Pinpoint the cell where the given text exists, returning its [X, Y] midpoint coordinate. 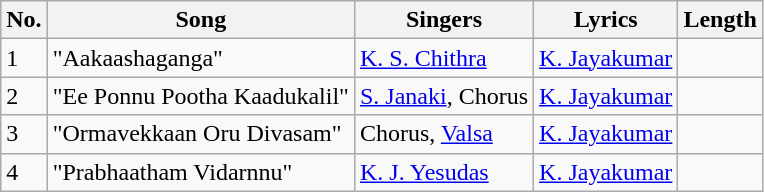
"Ormavekkaan Oru Divasam" [200, 134]
Singers [444, 20]
1 [24, 58]
"Aakaashaganga" [200, 58]
4 [24, 172]
3 [24, 134]
S. Janaki, Chorus [444, 96]
Lyrics [606, 20]
K. S. Chithra [444, 58]
Chorus, Valsa [444, 134]
Song [200, 20]
Length [720, 20]
No. [24, 20]
2 [24, 96]
"Ee Ponnu Pootha Kaadukalil" [200, 96]
K. J. Yesudas [444, 172]
"Prabhaatham Vidarnnu" [200, 172]
